From the cell containing the given text, extract its center point as [X, Y] coordinate. 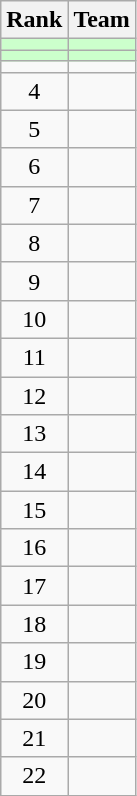
11 [34, 357]
10 [34, 319]
Rank [34, 20]
Team [102, 20]
19 [34, 662]
16 [34, 548]
22 [34, 776]
20 [34, 700]
8 [34, 243]
14 [34, 472]
6 [34, 167]
17 [34, 586]
12 [34, 395]
13 [34, 434]
18 [34, 624]
15 [34, 510]
7 [34, 205]
4 [34, 91]
9 [34, 281]
21 [34, 738]
5 [34, 129]
